Identify which cell holds the provided text, then report its (X, Y) central coordinate. 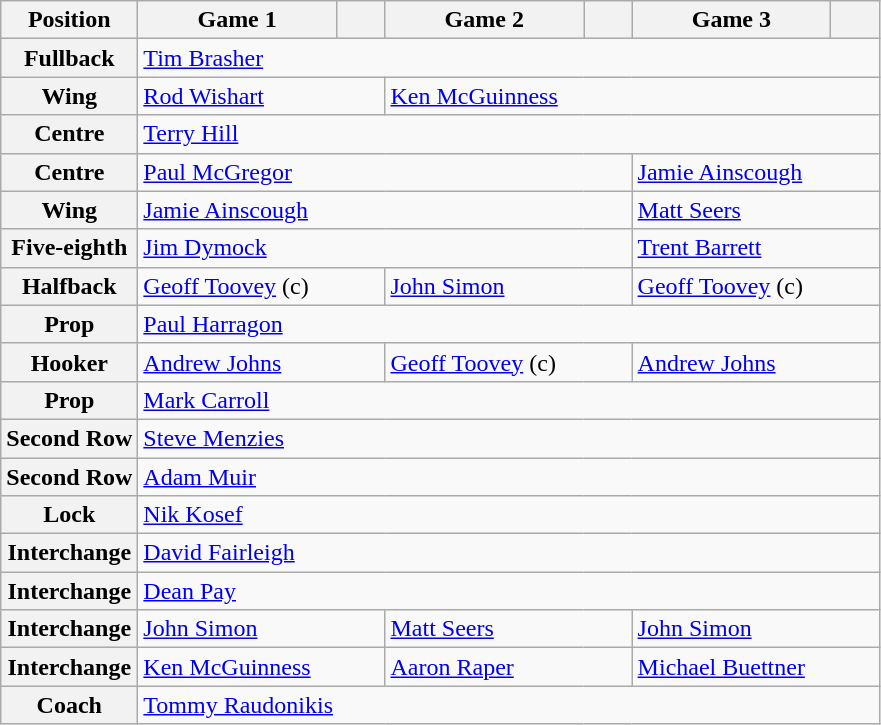
Hooker (70, 362)
Coach (70, 705)
Game 1 (238, 20)
Five-eighth (70, 248)
Dean Pay (508, 591)
Tommy Raudonikis (508, 705)
Fullback (70, 58)
Mark Carroll (508, 400)
Lock (70, 515)
Position (70, 20)
Steve Menzies (508, 438)
Game 2 (484, 20)
Jim Dymock (385, 248)
Terry Hill (508, 134)
Nik Kosef (508, 515)
Trent Barrett (756, 248)
Paul Harragon (508, 324)
David Fairleigh (508, 553)
Halfback (70, 286)
Game 3 (732, 20)
Paul McGregor (385, 172)
Aaron Raper (508, 667)
Rod Wishart (262, 96)
Michael Buettner (756, 667)
Tim Brasher (508, 58)
Adam Muir (508, 477)
